Find where the given text appears and provide that cell's center as (X, Y) coordinate. 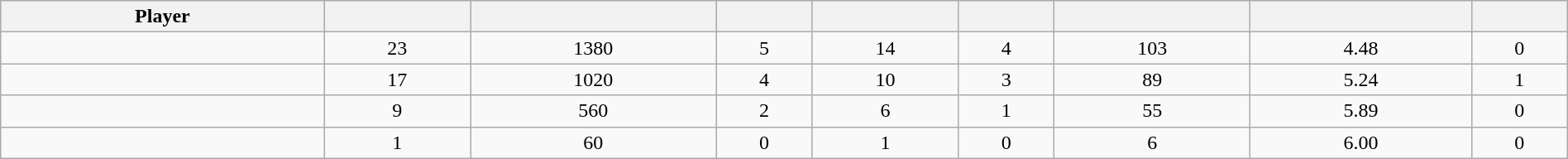
5 (764, 48)
9 (397, 111)
23 (397, 48)
55 (1153, 111)
5.89 (1361, 111)
1380 (594, 48)
560 (594, 111)
89 (1153, 79)
5.24 (1361, 79)
10 (885, 79)
6.00 (1361, 142)
14 (885, 48)
Player (162, 17)
4.48 (1361, 48)
103 (1153, 48)
60 (594, 142)
3 (1006, 79)
2 (764, 111)
1020 (594, 79)
17 (397, 79)
